Scan for the cell matching the given text and deliver its [x, y] coordinate at center. 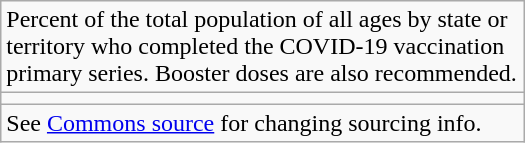
See Commons source for changing sourcing info. [263, 123]
